Find where the given text appears and provide that cell's center as (x, y) coordinate. 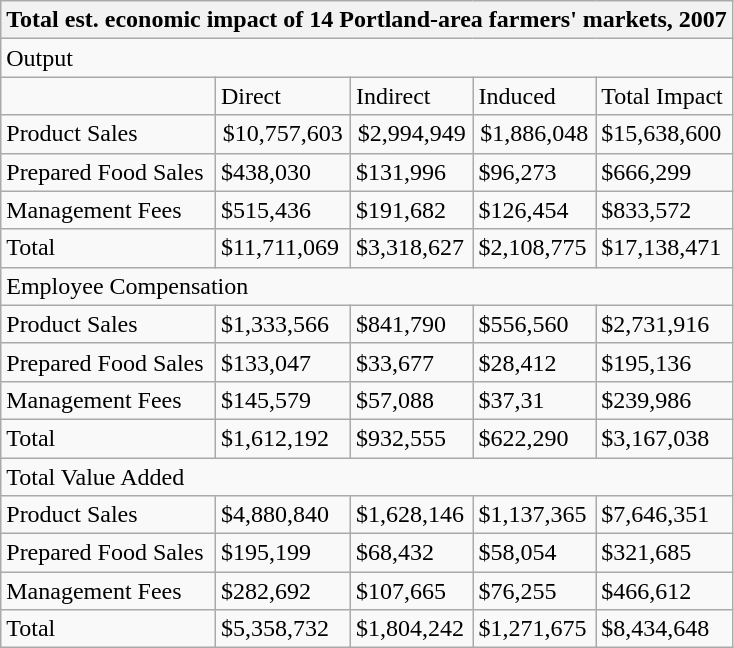
$1,333,566 (282, 324)
$126,454 (534, 210)
$515,436 (282, 210)
$1,804,242 (412, 629)
$107,665 (412, 591)
$8,434,648 (664, 629)
$1,612,192 (282, 438)
Output (367, 58)
$1,271,675 (534, 629)
$5,358,732 (282, 629)
$3,167,038 (664, 438)
$622,290 (534, 438)
$1,628,146 (412, 515)
$666,299 (664, 172)
$96,273 (534, 172)
$133,047 (282, 362)
$145,579 (282, 400)
$3,318,627 (412, 248)
$37,31 (534, 400)
$33,677 (412, 362)
$438,030 (282, 172)
$556,560 (534, 324)
$195,199 (282, 553)
$57,088 (412, 400)
$1,886,048 (534, 134)
Induced (534, 96)
$10,757,603 (282, 134)
$932,555 (412, 438)
$131,996 (412, 172)
Employee Compensation (367, 286)
Total Impact (664, 96)
$282,692 (282, 591)
$4,880,840 (282, 515)
$191,682 (412, 210)
$2,994,949 (412, 134)
$17,138,471 (664, 248)
Total est. economic impact of 14 Portland-area farmers' markets, 2007 (367, 20)
$7,646,351 (664, 515)
$68,432 (412, 553)
$11,711,069 (282, 248)
Total Value Added (367, 477)
$841,790 (412, 324)
$321,685 (664, 553)
$58,054 (534, 553)
$239,986 (664, 400)
$2,731,916 (664, 324)
Indirect (412, 96)
$1,137,365 (534, 515)
$76,255 (534, 591)
$28,412 (534, 362)
$2,108,775 (534, 248)
$466,612 (664, 591)
$195,136 (664, 362)
$15,638,600 (664, 134)
$833,572 (664, 210)
Direct (282, 96)
